Pinpoint the cell where the given text exists, returning its [x, y] midpoint coordinate. 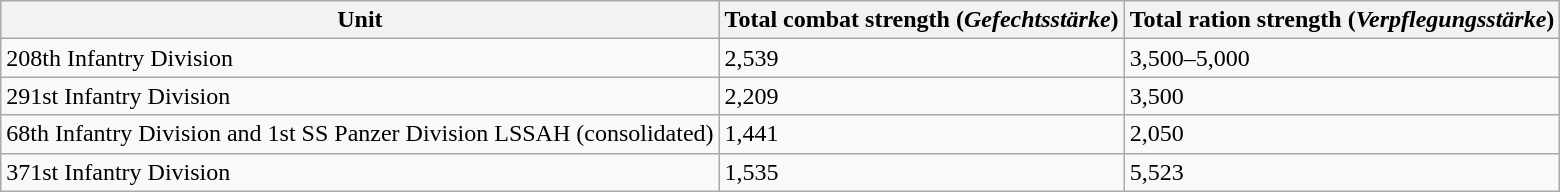
371st Infantry Division [360, 172]
1,535 [922, 172]
Total ration strength (Verpflegungsstärke) [1342, 20]
2,050 [1342, 134]
2,539 [922, 58]
Unit [360, 20]
2,209 [922, 96]
1,441 [922, 134]
291st Infantry Division [360, 96]
208th Infantry Division [360, 58]
5,523 [1342, 172]
68th Infantry Division and 1st SS Panzer Division LSSAH (consolidated) [360, 134]
3,500–5,000 [1342, 58]
Total combat strength (Gefechtsstärke) [922, 20]
3,500 [1342, 96]
